Provide the (x, y) coordinate of the cell's center where the given text is located.  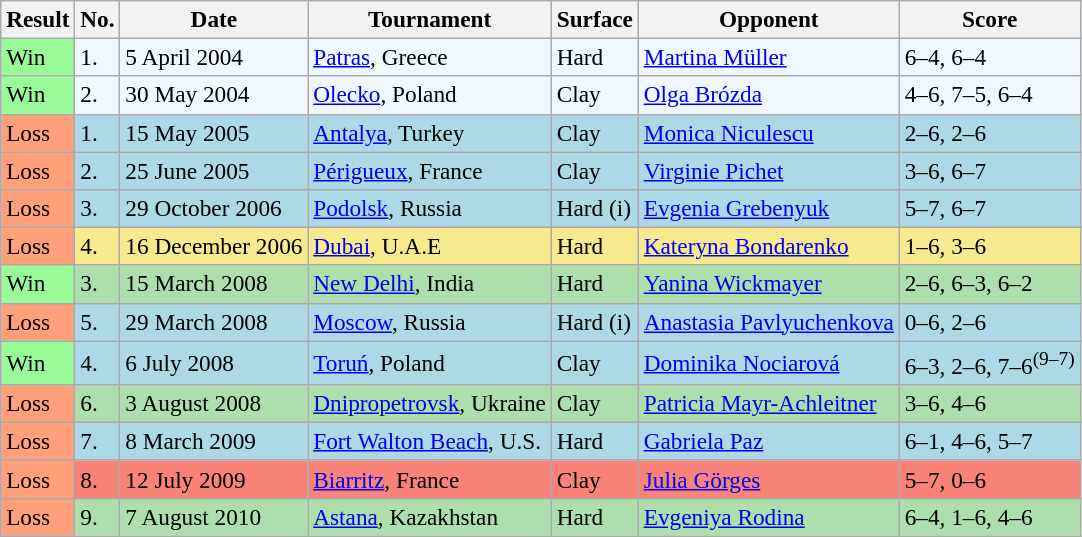
No. (98, 19)
16 December 2006 (214, 246)
6–1, 4–6, 5–7 (990, 441)
Julia Görges (768, 479)
Périgueux, France (430, 170)
Podolsk, Russia (430, 208)
8. (98, 479)
0–6, 2–6 (990, 322)
Tournament (430, 19)
Olecko, Poland (430, 95)
Antalya, Turkey (430, 133)
5. (98, 322)
Virginie Pichet (768, 170)
6. (98, 403)
Patricia Mayr-Achleitner (768, 403)
Biarritz, France (430, 479)
25 June 2005 (214, 170)
3 August 2008 (214, 403)
15 March 2008 (214, 284)
30 May 2004 (214, 95)
Result (38, 19)
Toruń, Poland (430, 362)
4–6, 7–5, 6–4 (990, 95)
Date (214, 19)
29 October 2006 (214, 208)
Martina Müller (768, 57)
Fort Walton Beach, U.S. (430, 441)
2–6, 2–6 (990, 133)
8 March 2009 (214, 441)
3–6, 6–7 (990, 170)
7. (98, 441)
Score (990, 19)
12 July 2009 (214, 479)
6 July 2008 (214, 362)
Surface (594, 19)
Opponent (768, 19)
9. (98, 517)
Olga Brózda (768, 95)
Evgenia Grebenyuk (768, 208)
Kateryna Bondarenko (768, 246)
Dubai, U.A.E (430, 246)
3–6, 4–6 (990, 403)
Yanina Wickmayer (768, 284)
5–7, 6–7 (990, 208)
Dominika Nociarová (768, 362)
5 April 2004 (214, 57)
Patras, Greece (430, 57)
Dnipropetrovsk, Ukraine (430, 403)
Anastasia Pavlyuchenkova (768, 322)
New Delhi, India (430, 284)
1–6, 3–6 (990, 246)
6–4, 6–4 (990, 57)
29 March 2008 (214, 322)
2–6, 6–3, 6–2 (990, 284)
Gabriela Paz (768, 441)
6–4, 1–6, 4–6 (990, 517)
Monica Niculescu (768, 133)
Astana, Kazakhstan (430, 517)
5–7, 0–6 (990, 479)
Moscow, Russia (430, 322)
15 May 2005 (214, 133)
6–3, 2–6, 7–6(9–7) (990, 362)
7 August 2010 (214, 517)
Evgeniya Rodina (768, 517)
